Pinpoint the cell where the given text exists, returning its (x, y) midpoint coordinate. 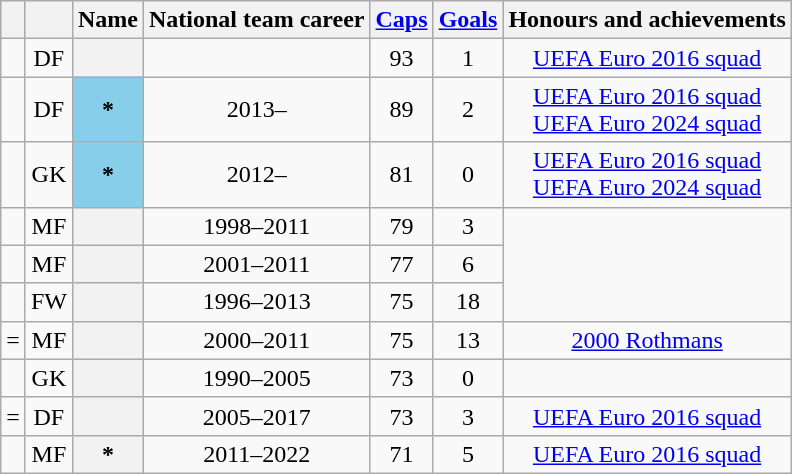
2011–2022 (256, 454)
Goals (468, 20)
5 (468, 454)
89 (402, 110)
77 (402, 264)
2001–2011 (256, 264)
93 (402, 58)
2013– (256, 110)
18 (468, 302)
1 (468, 58)
2 (468, 110)
Honours and achievements (647, 20)
79 (402, 226)
Name (108, 20)
6 (468, 264)
2000 Rothmans (647, 340)
National team career (256, 20)
FW (48, 302)
Caps (402, 20)
81 (402, 174)
1998–2011 (256, 226)
2005–2017 (256, 416)
2000–2011 (256, 340)
71 (402, 454)
1990–2005 (256, 378)
1996–2013 (256, 302)
2012– (256, 174)
13 (468, 340)
